Output the (X, Y) coordinate of the center of the cell containing the given text.  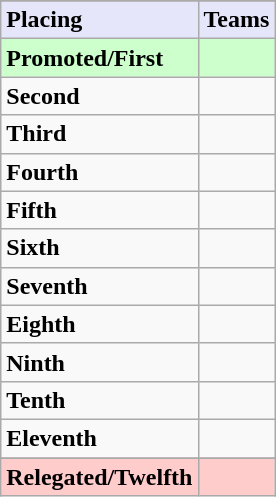
Teams (236, 20)
Ninth (100, 362)
Fourth (100, 172)
Promoted/First (100, 58)
Second (100, 96)
Third (100, 134)
Fifth (100, 210)
Placing (100, 20)
Eleventh (100, 438)
Eighth (100, 324)
Seventh (100, 286)
Tenth (100, 400)
Relegated/Twelfth (100, 477)
Sixth (100, 248)
